Locate the cell with the specified text and output its [X, Y] center coordinate. 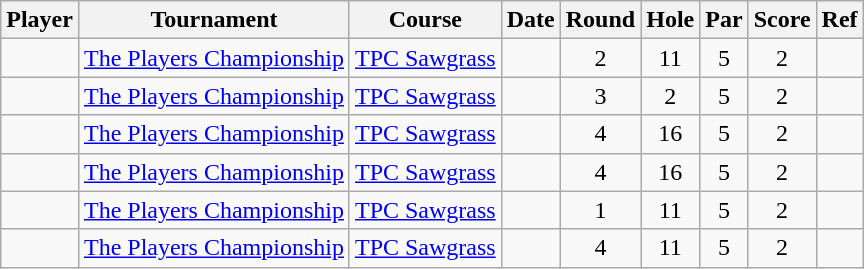
Tournament [214, 20]
Hole [670, 20]
Course [425, 20]
Score [782, 20]
Date [530, 20]
Player [40, 20]
1 [600, 210]
Par [724, 20]
Round [600, 20]
3 [600, 96]
Ref [840, 20]
